Identify which cell holds the provided text, then report its [x, y] central coordinate. 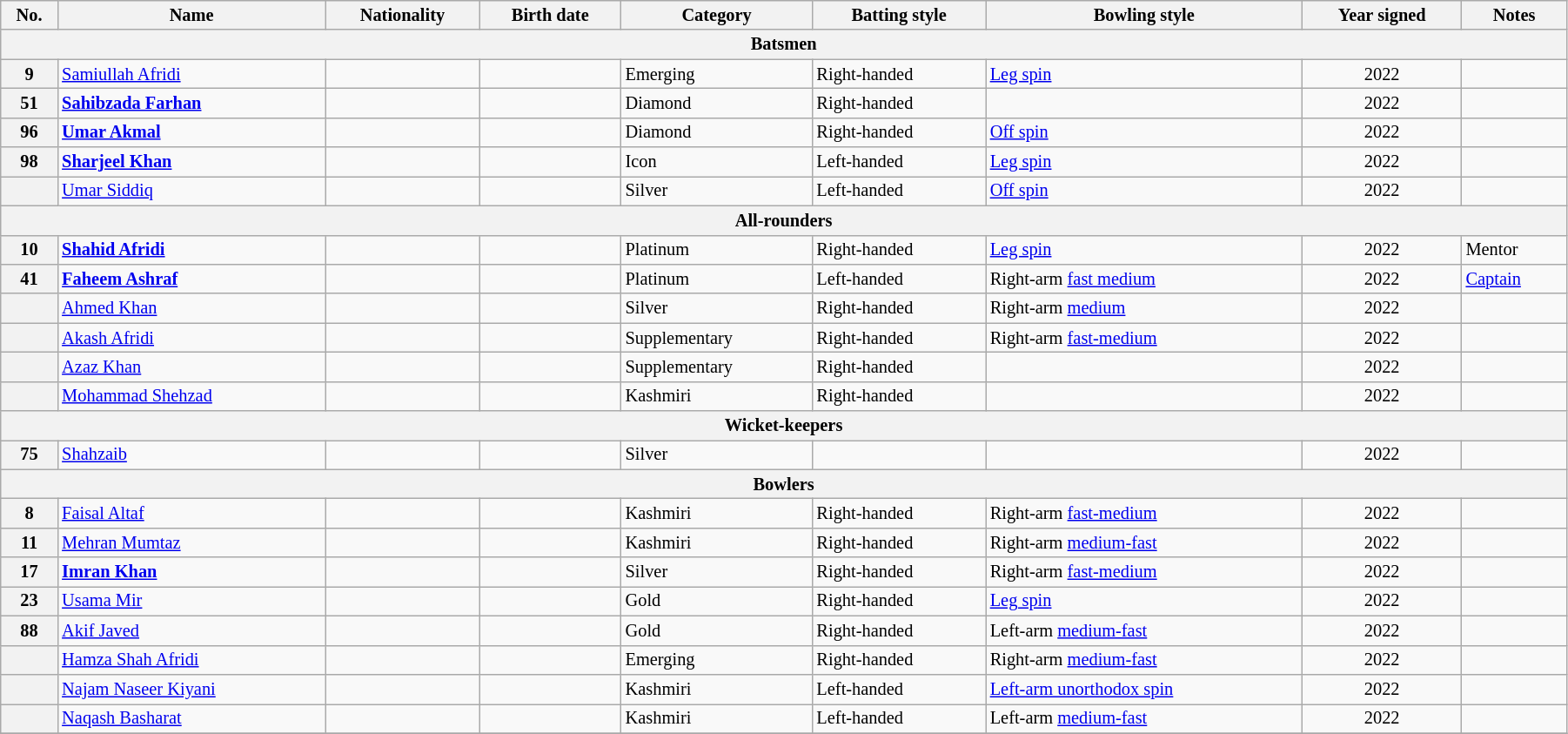
Faisal Altaf [191, 513]
Nationality [402, 15]
Umar Siddiq [191, 191]
Notes [1514, 15]
No. [30, 15]
Imran Khan [191, 572]
Sharjeel Khan [191, 162]
Azaz Khan [191, 367]
98 [30, 162]
41 [30, 279]
Right-arm fast medium [1144, 279]
Hamza Shah Afridi [191, 660]
Shahzaib [191, 455]
Captain [1514, 279]
Bowlers [784, 484]
11 [30, 542]
Year signed [1382, 15]
Sahibzada Farhan [191, 103]
Left-arm unorthodox spin [1144, 689]
Mentor [1514, 250]
9 [30, 74]
Name [191, 15]
23 [30, 601]
Wicket-keepers [784, 426]
Mohammad Shehzad [191, 396]
Right-arm medium [1144, 308]
Naqash Basharat [191, 718]
Batting style [900, 15]
8 [30, 513]
10 [30, 250]
Akash Afridi [191, 338]
Shahid Afridi [191, 250]
75 [30, 455]
Mehran Mumtaz [191, 542]
Umar Akmal [191, 132]
96 [30, 132]
Category [717, 15]
Batsmen [784, 44]
Birth date [550, 15]
Najam Naseer Kiyani [191, 689]
Ahmed Khan [191, 308]
88 [30, 630]
Akif Javed [191, 630]
Bowling style [1144, 15]
17 [30, 572]
All-rounders [784, 220]
Faheem Ashraf [191, 279]
Samiullah Afridi [191, 74]
Icon [717, 162]
Usama Mir [191, 601]
51 [30, 103]
